Scan for the cell matching the given text and deliver its (X, Y) coordinate at center. 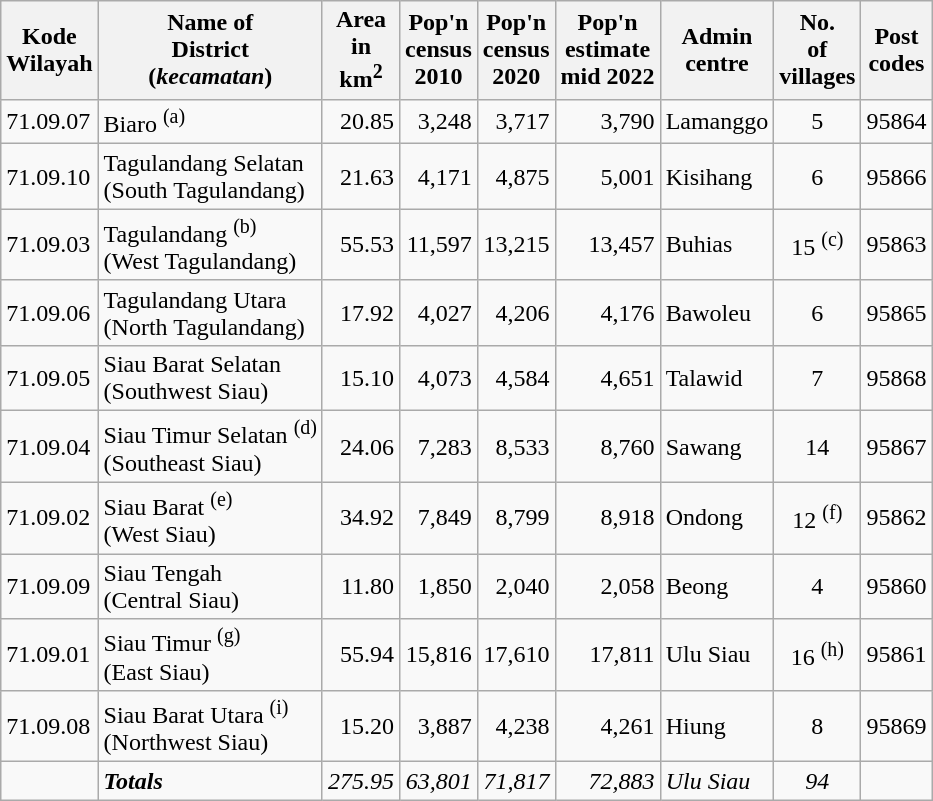
Siau Barat (e) (West Siau) (210, 518)
3,887 (439, 726)
Kisihang (717, 176)
71.09.05 (50, 378)
4,206 (516, 312)
17,610 (516, 655)
5,001 (608, 176)
Beong (717, 586)
95869 (896, 726)
95867 (896, 447)
3,248 (439, 122)
Pop'ncensus2020 (516, 50)
7,849 (439, 518)
Pop'ncensus2010 (439, 50)
34.92 (360, 518)
71.09.02 (50, 518)
Bawoleu (717, 312)
94 (818, 781)
24.06 (360, 447)
7 (818, 378)
13,215 (516, 245)
71.09.09 (50, 586)
Talawid (717, 378)
95868 (896, 378)
8,799 (516, 518)
21.63 (360, 176)
20.85 (360, 122)
13,457 (608, 245)
4,238 (516, 726)
15.20 (360, 726)
Tagulandang Utara (North Tagulandang) (210, 312)
Ondong (717, 518)
14 (818, 447)
4 (818, 586)
Name ofDistrict(kecamatan) (210, 50)
95860 (896, 586)
4,584 (516, 378)
275.95 (360, 781)
Sawang (717, 447)
95866 (896, 176)
55.53 (360, 245)
3,717 (516, 122)
71,817 (516, 781)
72,883 (608, 781)
4,073 (439, 378)
71.09.06 (50, 312)
15,816 (439, 655)
15.10 (360, 378)
4,261 (608, 726)
16 (h) (818, 655)
71.09.03 (50, 245)
95862 (896, 518)
71.09.10 (50, 176)
4,027 (439, 312)
8,918 (608, 518)
Admincentre (717, 50)
95863 (896, 245)
Buhias (717, 245)
Pop'nestimatemid 2022 (608, 50)
95864 (896, 122)
71.09.07 (50, 122)
2,040 (516, 586)
71.09.08 (50, 726)
95861 (896, 655)
Hiung (717, 726)
4,176 (608, 312)
Tagulandang (b) (West Tagulandang) (210, 245)
1,850 (439, 586)
Lamanggo (717, 122)
55.94 (360, 655)
Tagulandang Selatan (South Tagulandang) (210, 176)
71.09.04 (50, 447)
17,811 (608, 655)
Kode Wilayah (50, 50)
4,875 (516, 176)
8,533 (516, 447)
Siau Timur (g) (East Siau) (210, 655)
4,651 (608, 378)
Siau Barat Selatan (Southwest Siau) (210, 378)
Totals (210, 781)
3,790 (608, 122)
Siau Timur Selatan (d) (Southeast Siau) (210, 447)
63,801 (439, 781)
15 (c) (818, 245)
Siau Barat Utara (i) (Northwest Siau) (210, 726)
No.ofvillages (818, 50)
8,760 (608, 447)
12 (f) (818, 518)
4,171 (439, 176)
7,283 (439, 447)
8 (818, 726)
Biaro (a) (210, 122)
11.80 (360, 586)
11,597 (439, 245)
95865 (896, 312)
Areain km2 (360, 50)
71.09.01 (50, 655)
17.92 (360, 312)
2,058 (608, 586)
5 (818, 122)
Postcodes (896, 50)
Siau Tengah (Central Siau) (210, 586)
